Locate the cell with the specified text and output its [X, Y] center coordinate. 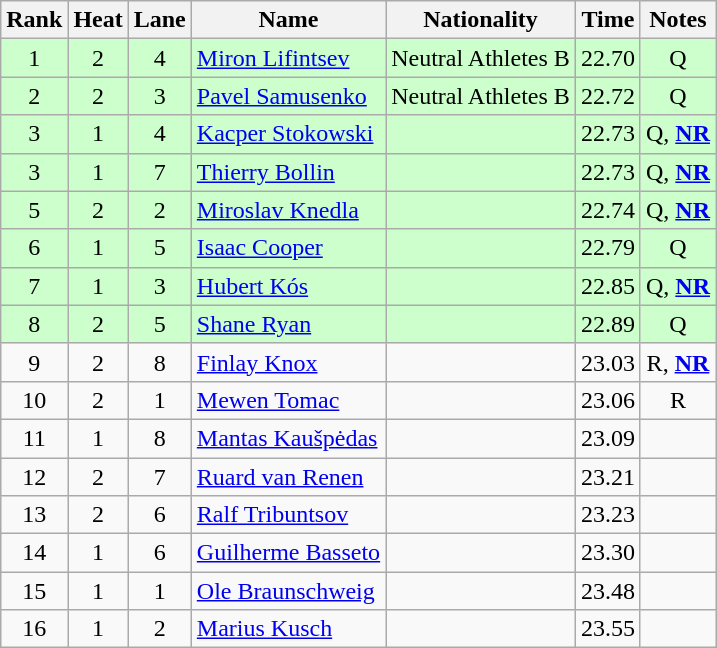
22.72 [608, 96]
10 [34, 400]
Pavel Samusenko [288, 96]
Finlay Knox [288, 362]
13 [34, 515]
Rank [34, 20]
Nationality [481, 20]
R [678, 400]
Miron Lifintsev [288, 58]
23.48 [608, 591]
Marius Kusch [288, 629]
22.74 [608, 210]
22.89 [608, 324]
9 [34, 362]
Miroslav Knedla [288, 210]
Thierry Bollin [288, 172]
23.03 [608, 362]
Kacper Stokowski [288, 134]
Isaac Cooper [288, 248]
11 [34, 438]
Name [288, 20]
R, NR [678, 362]
Mewen Tomac [288, 400]
Lane [160, 20]
Shane Ryan [288, 324]
23.21 [608, 477]
Hubert Kós [288, 286]
23.09 [608, 438]
Guilherme Basseto [288, 553]
23.06 [608, 400]
12 [34, 477]
23.30 [608, 553]
23.23 [608, 515]
16 [34, 629]
15 [34, 591]
Ole Braunschweig [288, 591]
23.55 [608, 629]
22.70 [608, 58]
22.79 [608, 248]
Ralf Tribuntsov [288, 515]
Notes [678, 20]
Time [608, 20]
Mantas Kaušpėdas [288, 438]
22.85 [608, 286]
Ruard van Renen [288, 477]
14 [34, 553]
Heat [98, 20]
